Locate the cell with the specified text and output its [X, Y] center coordinate. 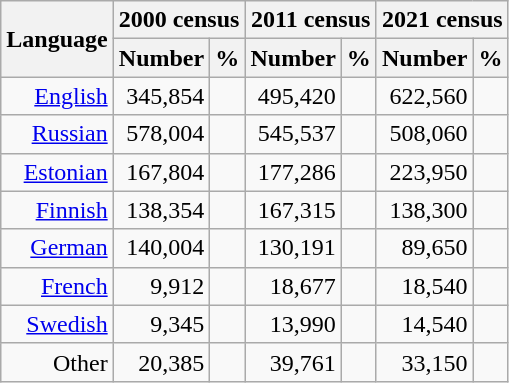
Swedish [57, 324]
223,950 [424, 172]
33,150 [424, 362]
Other [57, 362]
9,912 [162, 286]
138,354 [162, 210]
9,345 [162, 324]
English [57, 96]
167,315 [293, 210]
2000 census [179, 20]
French [57, 286]
18,540 [424, 286]
Estonian [57, 172]
622,560 [424, 96]
Language [57, 39]
18,677 [293, 286]
138,300 [424, 210]
130,191 [293, 248]
2021 census [442, 20]
14,540 [424, 324]
Finnish [57, 210]
578,004 [162, 134]
89,650 [424, 248]
German [57, 248]
545,537 [293, 134]
495,420 [293, 96]
Russian [57, 134]
345,854 [162, 96]
177,286 [293, 172]
508,060 [424, 134]
39,761 [293, 362]
20,385 [162, 362]
140,004 [162, 248]
13,990 [293, 324]
167,804 [162, 172]
2011 census [310, 20]
